Pinpoint the cell where the given text exists, returning its (x, y) midpoint coordinate. 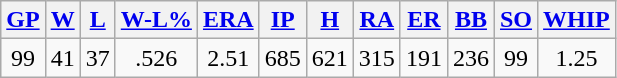
41 (62, 58)
37 (98, 58)
L (98, 20)
WHIP (577, 20)
ER (424, 20)
W (62, 20)
BB (470, 20)
RA (376, 20)
H (330, 20)
SO (516, 20)
1.25 (577, 58)
GP (23, 20)
685 (282, 58)
191 (424, 58)
IP (282, 20)
236 (470, 58)
.526 (156, 58)
315 (376, 58)
621 (330, 58)
2.51 (228, 58)
W-L% (156, 20)
ERA (228, 20)
